Return the [X, Y] coordinate for the center point of the cell that contains the specified text.  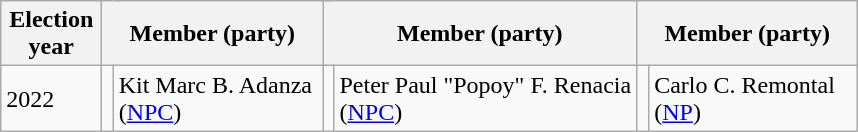
Peter Paul "Popoy" F. Renacia(NPC) [486, 98]
Kit Marc B. Adanza(NPC) [218, 98]
Carlo C. Remontal(NP) [754, 98]
2022 [52, 98]
Electionyear [52, 34]
